Search for the cell housing the specified text and yield its (x, y) center coordinate. 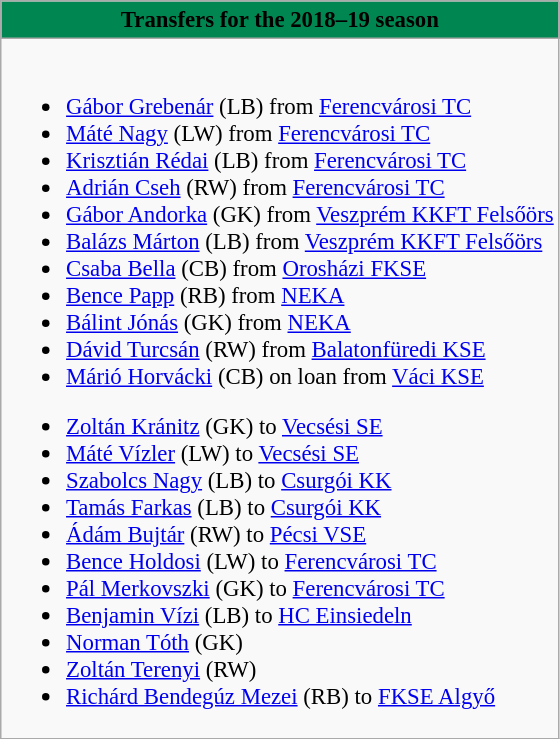
Transfers for the 2018–19 season (280, 20)
